Search for the cell housing the specified text and yield its [x, y] center coordinate. 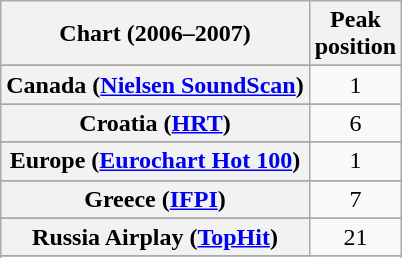
6 [355, 123]
Greece (IFPI) [155, 199]
Russia Airplay (TopHit) [155, 237]
Chart (2006–2007) [155, 34]
Croatia (HRT) [155, 123]
Peakposition [355, 34]
Canada (Nielsen SoundScan) [155, 85]
21 [355, 237]
7 [355, 199]
Europe (Eurochart Hot 100) [155, 161]
